Scan for the cell matching the given text and deliver its [x, y] coordinate at center. 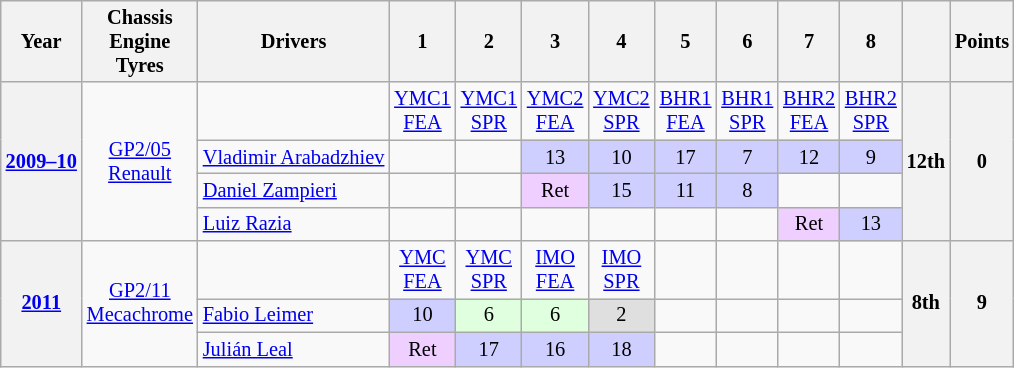
IMOFEA [555, 270]
1 [422, 41]
12 [809, 157]
11 [686, 190]
4 [621, 41]
GP2/11Mecachrome [140, 304]
8th [926, 304]
2011 [42, 304]
BHR1SPR [747, 111]
16 [555, 349]
18 [621, 349]
12th [926, 162]
YMC1SPR [489, 111]
Vladimir Arabadzhiev [294, 157]
BHR1FEA [686, 111]
Julián Leal [294, 349]
Fabio Leimer [294, 315]
BHR2SPR [871, 111]
YMCFEA [422, 270]
Points [982, 41]
YMC1FEA [422, 111]
Drivers [294, 41]
3 [555, 41]
Luiz Razia [294, 224]
IMOSPR [621, 270]
0 [982, 162]
Year [42, 41]
YMCSPR [489, 270]
GP2/05Renault [140, 162]
5 [686, 41]
15 [621, 190]
YMC2SPR [621, 111]
ChassisEngineTyres [140, 41]
BHR2FEA [809, 111]
Daniel Zampieri [294, 190]
2009–10 [42, 162]
YMC2FEA [555, 111]
